From the cell containing the given text, extract its center point as [x, y] coordinate. 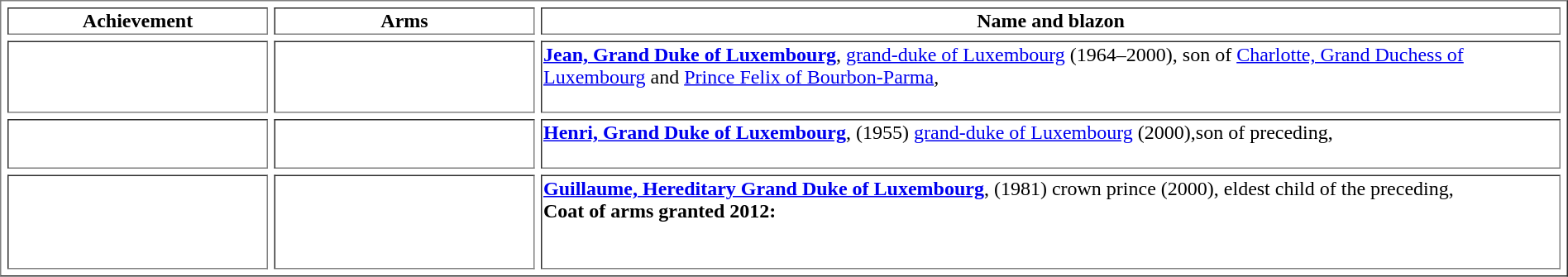
Guillaume, Hereditary Grand Duke of Luxembourg, (1981) crown prince (2000), eldest child of the preceding,Coat of arms granted 2012: [1050, 222]
Achievement [137, 21]
Henri, Grand Duke of Luxembourg, (1955) grand-duke of Luxembourg (2000),son of preceding, [1050, 144]
Name and blazon [1050, 21]
Arms [405, 21]
